Return the [X, Y] coordinate for the center point of the cell that contains the specified text.  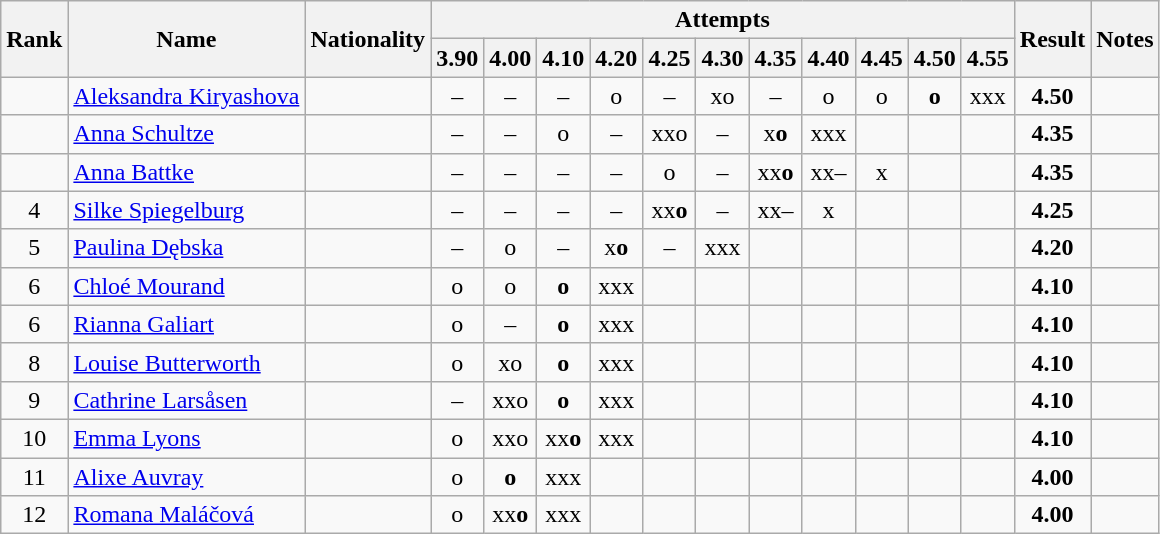
4.40 [828, 58]
Silke Spiegelburg [186, 210]
4.55 [988, 58]
12 [34, 515]
Anna Battke [186, 172]
3.90 [458, 58]
4.45 [882, 58]
Aleksandra Kiryashova [186, 96]
9 [34, 400]
Name [186, 39]
8 [34, 362]
Cathrine Larsåsen [186, 400]
4 [34, 210]
4.30 [722, 58]
Nationality [368, 39]
Alixe Auvray [186, 477]
Paulina Dębska [186, 248]
Attempts [723, 20]
Rank [34, 39]
Rianna Galiart [186, 324]
5 [34, 248]
Result [1052, 39]
11 [34, 477]
Emma Lyons [186, 438]
Anna Schultze [186, 134]
Romana Maláčová [186, 515]
Notes [1125, 39]
Chloé Mourand [186, 286]
10 [34, 438]
Louise Butterworth [186, 362]
